Pinpoint the cell where the given text exists, returning its (X, Y) midpoint coordinate. 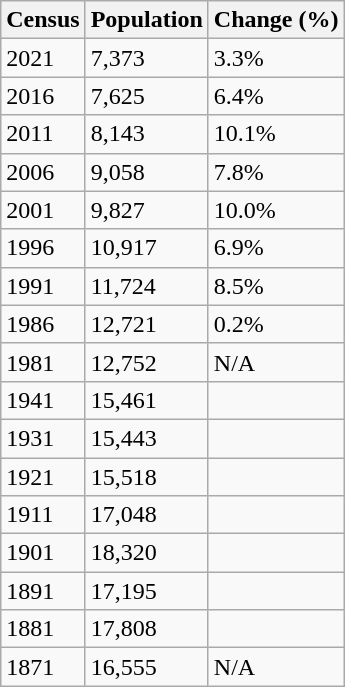
11,724 (146, 286)
17,808 (146, 629)
1911 (43, 515)
15,518 (146, 477)
1996 (43, 248)
3.3% (276, 58)
1981 (43, 362)
2006 (43, 172)
17,195 (146, 591)
Census (43, 20)
1931 (43, 438)
12,721 (146, 324)
12,752 (146, 362)
1891 (43, 591)
1921 (43, 477)
0.2% (276, 324)
1986 (43, 324)
7.8% (276, 172)
2001 (43, 210)
9,058 (146, 172)
2011 (43, 134)
2016 (43, 96)
10,917 (146, 248)
1991 (43, 286)
6.4% (276, 96)
16,555 (146, 667)
1941 (43, 400)
10.1% (276, 134)
8,143 (146, 134)
8.5% (276, 286)
9,827 (146, 210)
2021 (43, 58)
1871 (43, 667)
15,443 (146, 438)
Population (146, 20)
1881 (43, 629)
6.9% (276, 248)
17,048 (146, 515)
10.0% (276, 210)
18,320 (146, 553)
1901 (43, 553)
15,461 (146, 400)
Change (%) (276, 20)
7,373 (146, 58)
7,625 (146, 96)
